Return (x, y) of the center of cell containing provided text 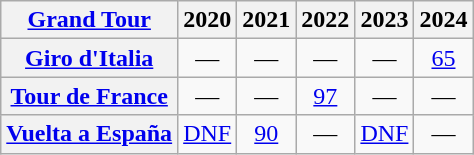
2023 (384, 20)
97 (326, 96)
2024 (444, 20)
Vuelta a España (90, 134)
65 (444, 58)
2020 (208, 20)
Tour de France (90, 96)
90 (266, 134)
2022 (326, 20)
Grand Tour (90, 20)
Giro d'Italia (90, 58)
2021 (266, 20)
